Locate the cell with the specified text and output its [X, Y] center coordinate. 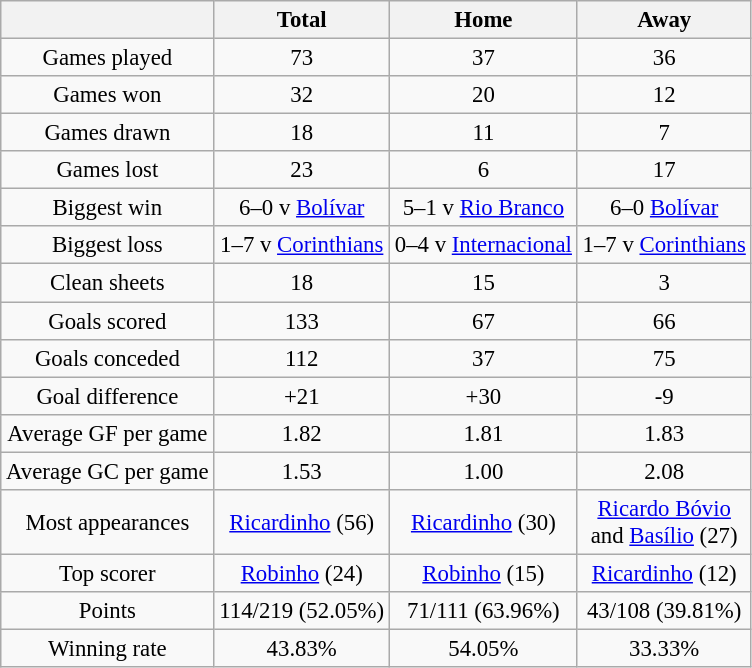
Games lost [108, 170]
1.00 [484, 471]
Goal difference [108, 396]
-9 [664, 396]
7 [664, 133]
Games drawn [108, 133]
17 [664, 170]
5–1 v Rio Branco [484, 208]
Clean sheets [108, 283]
Winning rate [108, 648]
11 [484, 133]
6–0 Bolívar [664, 208]
+30 [484, 396]
Ricardinho (12) [664, 573]
75 [664, 358]
20 [484, 95]
73 [302, 58]
66 [664, 321]
Ricardinho (30) [484, 522]
15 [484, 283]
Average GC per game [108, 471]
Most appearances [108, 522]
23 [302, 170]
Away [664, 20]
+21 [302, 396]
43/108 (39.81%) [664, 611]
6–0 v Bolívar [302, 208]
71/111 (63.96%) [484, 611]
33.33% [664, 648]
1.53 [302, 471]
Goals conceded [108, 358]
Biggest loss [108, 245]
67 [484, 321]
43.83% [302, 648]
3 [664, 283]
114/219 (52.05%) [302, 611]
Biggest win [108, 208]
Ricardinho (56) [302, 522]
2.08 [664, 471]
1.82 [302, 433]
Robinho (15) [484, 573]
Games won [108, 95]
1.81 [484, 433]
Average GF per game [108, 433]
36 [664, 58]
0–4 v Internacional [484, 245]
54.05% [484, 648]
Games played [108, 58]
133 [302, 321]
6 [484, 170]
12 [664, 95]
32 [302, 95]
Home [484, 20]
Points [108, 611]
Top scorer [108, 573]
Total [302, 20]
Goals scored [108, 321]
Robinho (24) [302, 573]
Ricardo Bóvio and Basílio (27) [664, 522]
112 [302, 358]
1.83 [664, 433]
